Output the [X, Y] coordinate of the center of the cell containing the given text.  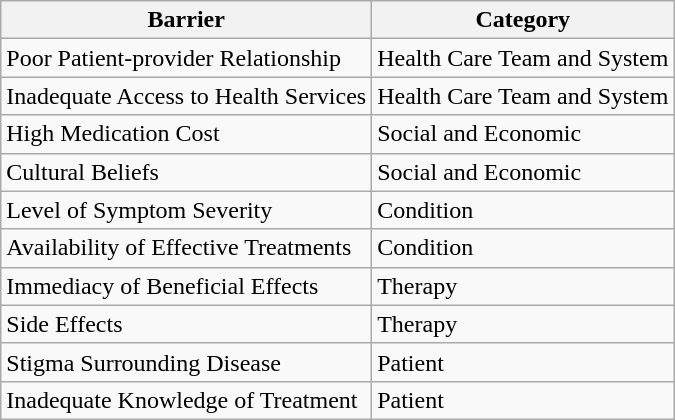
Stigma Surrounding Disease [186, 362]
Category [523, 20]
Level of Symptom Severity [186, 210]
Inadequate Access to Health Services [186, 96]
Cultural Beliefs [186, 172]
Availability of Effective Treatments [186, 248]
Side Effects [186, 324]
Immediacy of Beneficial Effects [186, 286]
Barrier [186, 20]
Inadequate Knowledge of Treatment [186, 400]
High Medication Cost [186, 134]
Poor Patient-provider Relationship [186, 58]
